Search for the cell housing the specified text and yield its (x, y) center coordinate. 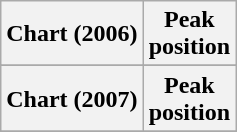
Chart (2007) (72, 98)
Chart (2006) (72, 34)
